From the cell containing the given text, extract its center point as [X, Y] coordinate. 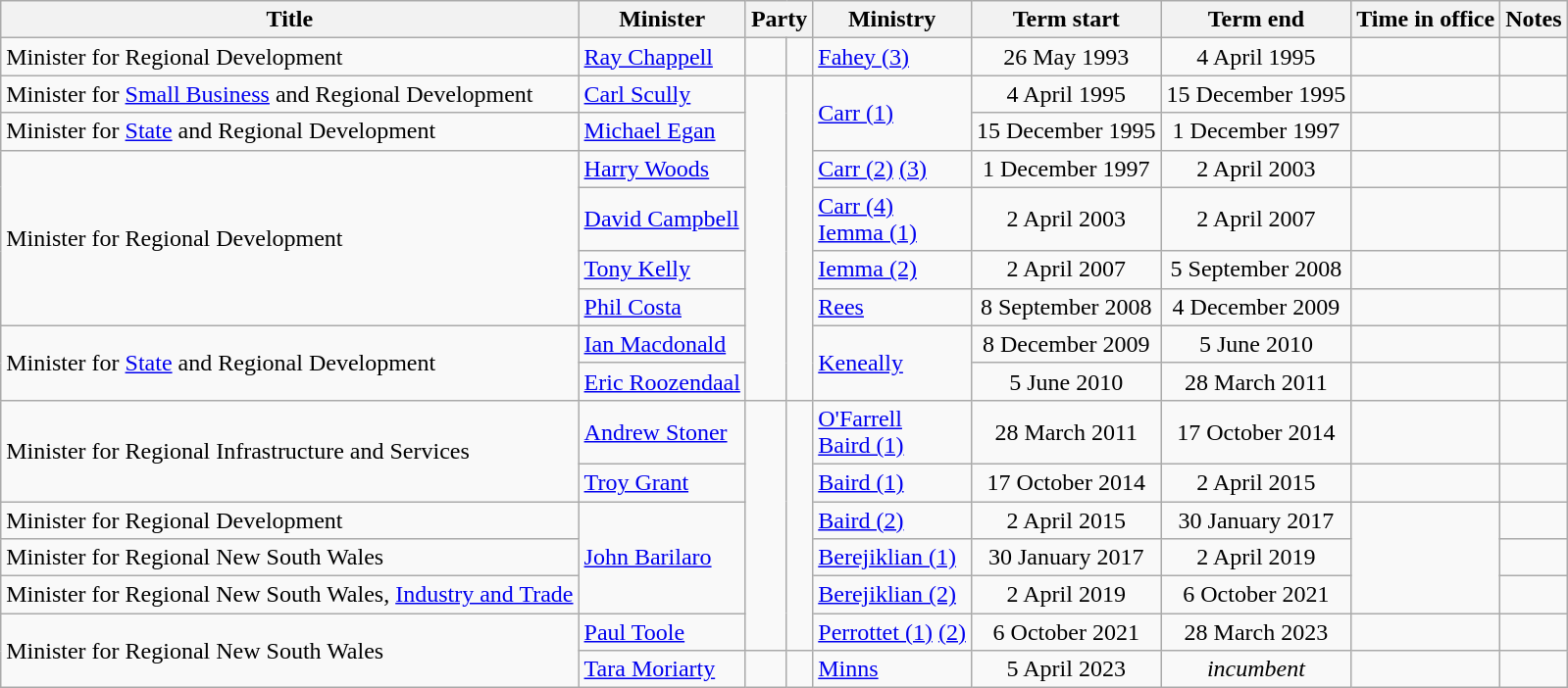
Tony Kelly [662, 270]
Ray Chappell [662, 57]
8 September 2008 [1066, 307]
Party [779, 20]
Iemma (2) [892, 270]
incumbent [1256, 669]
Minns [892, 669]
Keneally [892, 363]
Minister for Regional Infrastructure and Services [290, 451]
David Campbell [662, 220]
Ministry [892, 20]
Eric Roozendaal [662, 381]
Fahey (3) [892, 57]
5 April 2023 [1066, 669]
Minister for Small Business and Regional Development [290, 94]
28 March 2023 [1256, 632]
Troy Grant [662, 482]
Berejiklian (1) [892, 558]
Perrottet (1) (2) [892, 632]
Paul Toole [662, 632]
26 May 1993 [1066, 57]
Baird (1) [892, 482]
4 December 2009 [1256, 307]
Term start [1066, 20]
8 December 2009 [1066, 344]
Andrew Stoner [662, 431]
Term end [1256, 20]
Michael Egan [662, 131]
Ian Macdonald [662, 344]
Notes [1534, 20]
Baird (2) [892, 520]
John Barilaro [662, 558]
Rees [892, 307]
5 September 2008 [1256, 270]
Tara Moriarty [662, 669]
Berejiklian (2) [892, 595]
Time in office [1426, 20]
Carl Scully [662, 94]
Minister [662, 20]
Minister for Regional New South Wales, Industry and Trade [290, 595]
Carr (4)Iemma (1) [892, 220]
O'FarrellBaird (1) [892, 431]
Title [290, 20]
Carr (1) [892, 113]
Phil Costa [662, 307]
Carr (2) (3) [892, 169]
Harry Woods [662, 169]
